Locate the cell with the specified text and output its (X, Y) center coordinate. 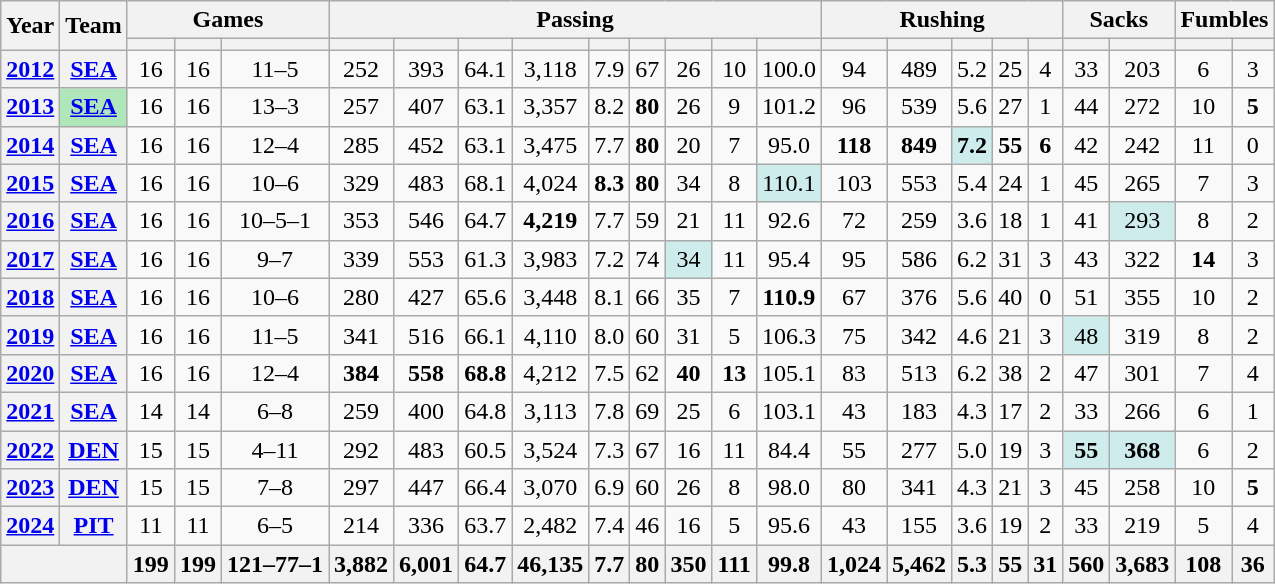
258 (1142, 488)
7.8 (610, 411)
368 (1142, 449)
4,110 (550, 335)
342 (918, 335)
84.4 (788, 449)
103.1 (788, 411)
353 (362, 221)
376 (918, 297)
44 (1086, 107)
252 (362, 69)
60.5 (486, 449)
539 (918, 107)
452 (426, 145)
PIT (94, 526)
61.3 (486, 259)
7.3 (610, 449)
393 (426, 69)
105.1 (788, 373)
400 (426, 411)
489 (918, 69)
7–8 (274, 488)
3,070 (550, 488)
17 (1010, 411)
46 (648, 526)
214 (362, 526)
36 (1253, 564)
350 (688, 564)
3,983 (550, 259)
41 (1086, 221)
3,118 (550, 69)
319 (1142, 335)
92.6 (788, 221)
95.0 (788, 145)
103 (854, 183)
65.6 (486, 297)
13 (734, 373)
95 (854, 259)
2019 (30, 335)
6,001 (426, 564)
280 (362, 297)
Passing (576, 20)
75 (854, 335)
118 (854, 145)
407 (426, 107)
51 (1086, 297)
203 (1142, 69)
849 (918, 145)
447 (426, 488)
8.1 (610, 297)
2013 (30, 107)
Sacks (1119, 20)
108 (1204, 564)
586 (918, 259)
3,357 (550, 107)
6.9 (610, 488)
121–77–1 (274, 564)
66.1 (486, 335)
7.4 (610, 526)
2012 (30, 69)
257 (362, 107)
96 (854, 107)
94 (854, 69)
293 (1142, 221)
8.0 (610, 335)
Team (94, 26)
83 (854, 373)
2023 (30, 488)
546 (426, 221)
48 (1086, 335)
110.1 (788, 183)
7.9 (610, 69)
69 (648, 411)
Rushing (942, 20)
3,683 (1142, 564)
101.2 (788, 107)
384 (362, 373)
110.9 (788, 297)
Fumbles (1224, 20)
5.3 (972, 564)
297 (362, 488)
3,475 (550, 145)
219 (1142, 526)
24 (1010, 183)
3,448 (550, 297)
301 (1142, 373)
2020 (30, 373)
2017 (30, 259)
2024 (30, 526)
7.5 (610, 373)
4,219 (550, 221)
329 (362, 183)
95.4 (788, 259)
560 (1086, 564)
4–11 (274, 449)
339 (362, 259)
3,113 (550, 411)
513 (918, 373)
Year (30, 26)
3,882 (362, 564)
74 (648, 259)
38 (1010, 373)
5.2 (972, 69)
10–5–1 (274, 221)
98.0 (788, 488)
64.8 (486, 411)
3,524 (550, 449)
9–7 (274, 259)
8.2 (610, 107)
2022 (30, 449)
8.3 (610, 183)
322 (1142, 259)
2,482 (550, 526)
266 (1142, 411)
5.4 (972, 183)
66.4 (486, 488)
1,024 (854, 564)
4,024 (550, 183)
59 (648, 221)
63.7 (486, 526)
68.8 (486, 373)
66 (648, 297)
277 (918, 449)
2015 (30, 183)
427 (426, 297)
35 (688, 297)
20 (688, 145)
2018 (30, 297)
46,135 (550, 564)
42 (1086, 145)
292 (362, 449)
2016 (30, 221)
272 (1142, 107)
285 (362, 145)
106.3 (788, 335)
4.6 (972, 335)
2014 (30, 145)
27 (1010, 107)
183 (918, 411)
100.0 (788, 69)
95.6 (788, 526)
64.1 (486, 69)
558 (426, 373)
265 (1142, 183)
4,212 (550, 373)
5,462 (918, 564)
111 (734, 564)
9 (734, 107)
242 (1142, 145)
62 (648, 373)
2021 (30, 411)
68.1 (486, 183)
72 (854, 221)
13–3 (274, 107)
155 (918, 526)
Games (228, 20)
99.8 (788, 564)
355 (1142, 297)
6–5 (274, 526)
5.0 (972, 449)
336 (426, 526)
47 (1086, 373)
516 (426, 335)
18 (1010, 221)
6–8 (274, 411)
